Extract the (X, Y) coordinate from the center of the cell holding the provided text.  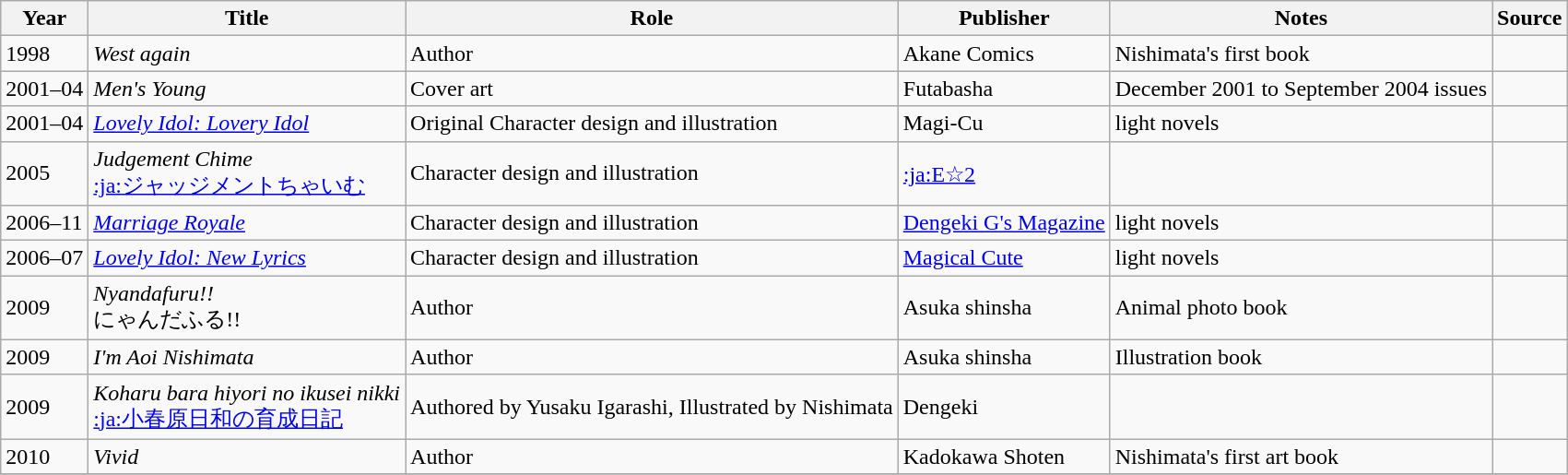
Magi-Cu (1004, 124)
West again (247, 53)
2010 (44, 457)
Judgement Chime :ja:ジャッジメントちゃいむ (247, 173)
Title (247, 18)
:ja:E☆2 (1004, 173)
Vivid (247, 457)
Publisher (1004, 18)
Magical Cute (1004, 258)
2006–11 (44, 223)
Year (44, 18)
Dengeki (1004, 407)
Nyandafuru!!にゃんだふる!! (247, 308)
Source (1530, 18)
Notes (1301, 18)
Original Character design and illustration (653, 124)
2005 (44, 173)
Futabasha (1004, 89)
Akane Comics (1004, 53)
Authored by Yusaku Igarashi, Illustrated by Nishimata (653, 407)
Role (653, 18)
December 2001 to September 2004 issues (1301, 89)
Lovely Idol: New Lyrics (247, 258)
Nishimata's first art book (1301, 457)
Koharu bara hiyori no ikusei nikki:ja:小春原日和の育成日記 (247, 407)
1998 (44, 53)
Men's Young (247, 89)
Marriage Royale (247, 223)
Nishimata's first book (1301, 53)
Illustration book (1301, 357)
Dengeki G's Magazine (1004, 223)
Lovely Idol: Lovery Idol (247, 124)
Animal photo book (1301, 308)
Kadokawa Shoten (1004, 457)
2006–07 (44, 258)
Cover art (653, 89)
I'm Aoi Nishimata (247, 357)
